Detect which cell encompasses the target text, then output its [x, y] center coordinate. 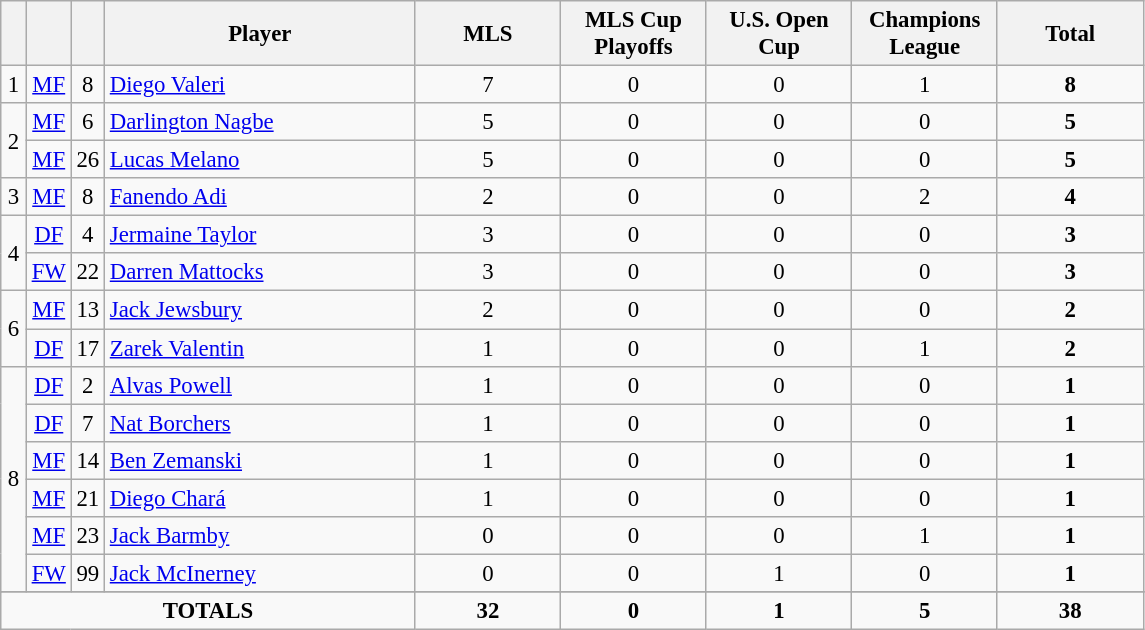
Zarek Valentin [260, 348]
Champions League [925, 34]
U.S. Open Cup [779, 34]
99 [88, 573]
Ben Zemanski [260, 460]
Jermaine Taylor [260, 235]
22 [88, 273]
Fanendo Adi [260, 197]
Jack McInerney [260, 573]
38 [1070, 611]
Jack Jewsbury [260, 310]
Darlington Nagbe [260, 122]
23 [88, 536]
Total [1070, 34]
Alvas Powell [260, 385]
MLS [488, 34]
MLS Cup Playoffs [634, 34]
14 [88, 460]
Darren Mattocks [260, 273]
17 [88, 348]
TOTALS [208, 611]
13 [88, 310]
32 [488, 611]
21 [88, 498]
Player [260, 34]
Nat Borchers [260, 423]
Jack Barmby [260, 536]
Diego Chará [260, 498]
Lucas Melano [260, 160]
26 [88, 160]
Diego Valeri [260, 85]
